Extract the (x, y) coordinate from the center of the cell holding the provided text.  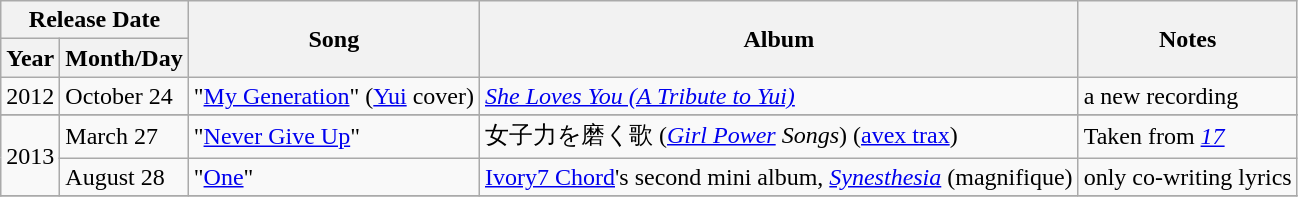
Album (778, 39)
a new recording (1188, 96)
August 28 (124, 177)
only co-writing lyrics (1188, 177)
Notes (1188, 39)
Song (334, 39)
"My Generation" (Yui cover) (334, 96)
March 27 (124, 136)
女子力を磨く歌 (Girl Power Songs) (avex trax) (778, 136)
Ivory7 Chord's second mini album, Synesthesia (magnifique) (778, 177)
2012 (30, 96)
2013 (30, 156)
Release Date (94, 20)
Month/Day (124, 58)
She Loves You (A Tribute to Yui) (778, 96)
"Never Give Up" (334, 136)
Year (30, 58)
"One" (334, 177)
Taken from 17 (1188, 136)
October 24 (124, 96)
